Find where the given text appears and provide that cell's center as (x, y) coordinate. 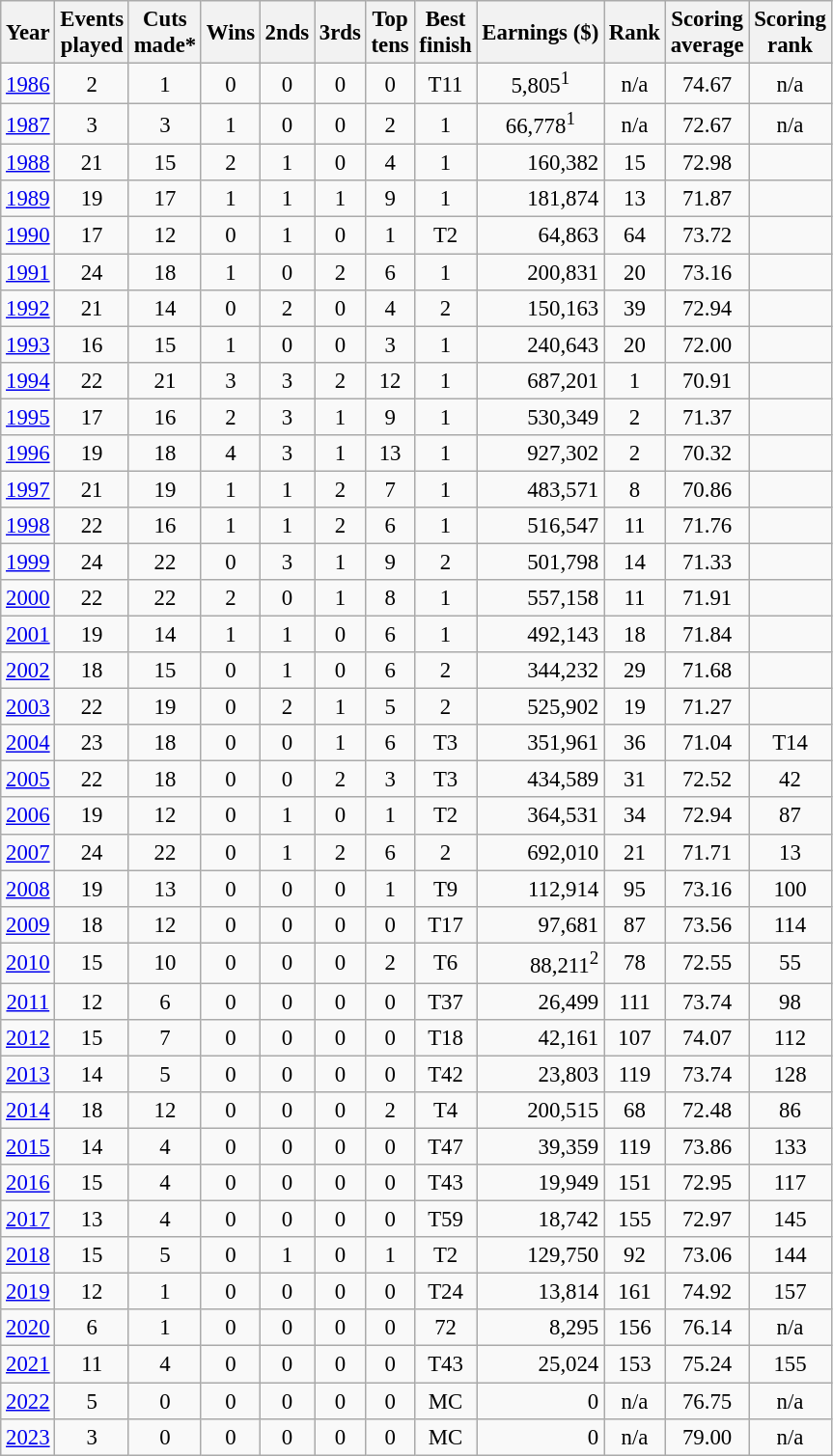
88,2112 (541, 963)
111 (635, 1002)
133 (790, 1147)
73.56 (707, 924)
2021 (28, 1364)
1988 (28, 163)
434,589 (541, 780)
Scoring average (707, 33)
483,571 (541, 489)
1989 (28, 200)
71.91 (707, 598)
1997 (28, 489)
79.00 (707, 1437)
100 (790, 889)
2020 (28, 1329)
2012 (28, 1038)
72 (446, 1329)
72.67 (707, 124)
T14 (790, 743)
1990 (28, 235)
2002 (28, 671)
42 (790, 780)
181,874 (541, 200)
145 (790, 1220)
501,798 (541, 562)
2014 (28, 1111)
T4 (446, 1111)
72.52 (707, 780)
Earnings ($) (541, 33)
39,359 (541, 1147)
72.98 (707, 163)
74.07 (707, 1038)
T59 (446, 1220)
1987 (28, 124)
1996 (28, 453)
T37 (446, 1002)
78 (635, 963)
112 (790, 1038)
64 (635, 235)
160,382 (541, 163)
74.92 (707, 1292)
76.75 (707, 1401)
Scoringrank (790, 33)
2016 (28, 1183)
71.84 (707, 635)
92 (635, 1255)
129,750 (541, 1255)
71.04 (707, 743)
112,914 (541, 889)
240,643 (541, 344)
2017 (28, 1220)
492,143 (541, 635)
71.37 (707, 417)
516,547 (541, 526)
1992 (28, 308)
2006 (28, 816)
Year (28, 33)
T17 (446, 924)
13,814 (541, 1292)
2019 (28, 1292)
Wins (230, 33)
72.95 (707, 1183)
72.97 (707, 1220)
3rds (341, 33)
T9 (446, 889)
68 (635, 1111)
36 (635, 743)
T47 (446, 1147)
23 (92, 743)
71.71 (707, 852)
2023 (28, 1437)
2011 (28, 1002)
Bestfinish (446, 33)
26,499 (541, 1002)
8,295 (541, 1329)
71.68 (707, 671)
70.86 (707, 489)
55 (790, 963)
18,742 (541, 1220)
86 (790, 1111)
157 (790, 1292)
2008 (28, 889)
73.72 (707, 235)
1986 (28, 84)
74.67 (707, 84)
T24 (446, 1292)
530,349 (541, 417)
Toptens (390, 33)
71.33 (707, 562)
23,803 (541, 1074)
1999 (28, 562)
525,902 (541, 707)
73.06 (707, 1255)
Rank (635, 33)
10 (164, 963)
1995 (28, 417)
97,681 (541, 924)
Events played (92, 33)
T11 (446, 84)
Cuts made* (164, 33)
351,961 (541, 743)
98 (790, 1002)
2004 (28, 743)
73.86 (707, 1147)
72.00 (707, 344)
71.76 (707, 526)
71.87 (707, 200)
5,8051 (541, 84)
70.32 (707, 453)
72.48 (707, 1111)
364,531 (541, 816)
150,163 (541, 308)
151 (635, 1183)
76.14 (707, 1329)
64,863 (541, 235)
1998 (28, 526)
2001 (28, 635)
687,201 (541, 380)
161 (635, 1292)
95 (635, 889)
75.24 (707, 1364)
19,949 (541, 1183)
70.91 (707, 380)
2022 (28, 1401)
2009 (28, 924)
1993 (28, 344)
156 (635, 1329)
29 (635, 671)
117 (790, 1183)
344,232 (541, 671)
T6 (446, 963)
2000 (28, 598)
128 (790, 1074)
2018 (28, 1255)
2005 (28, 780)
T42 (446, 1074)
2003 (28, 707)
200,831 (541, 272)
153 (635, 1364)
T18 (446, 1038)
557,158 (541, 598)
144 (790, 1255)
2013 (28, 1074)
114 (790, 924)
71.27 (707, 707)
2nds (287, 33)
66,7781 (541, 124)
2015 (28, 1147)
692,010 (541, 852)
34 (635, 816)
2010 (28, 963)
200,515 (541, 1111)
25,024 (541, 1364)
2007 (28, 852)
107 (635, 1038)
31 (635, 780)
42,161 (541, 1038)
927,302 (541, 453)
1991 (28, 272)
39 (635, 308)
1994 (28, 380)
72.55 (707, 963)
